Output the [x, y] coordinate of the center of the cell containing the given text.  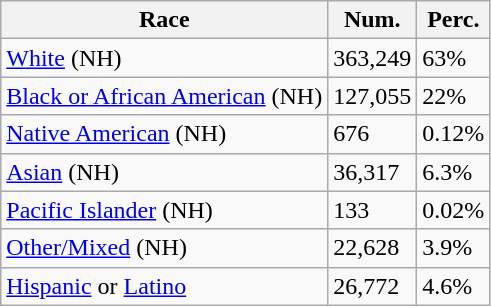
Perc. [454, 20]
3.9% [454, 248]
Race [164, 20]
363,249 [372, 58]
Black or African American (NH) [164, 96]
0.02% [454, 210]
Pacific Islander (NH) [164, 210]
36,317 [372, 172]
Num. [372, 20]
White (NH) [164, 58]
Asian (NH) [164, 172]
22,628 [372, 248]
0.12% [454, 134]
26,772 [372, 286]
63% [454, 58]
Hispanic or Latino [164, 286]
676 [372, 134]
22% [454, 96]
Native American (NH) [164, 134]
6.3% [454, 172]
133 [372, 210]
Other/Mixed (NH) [164, 248]
127,055 [372, 96]
4.6% [454, 286]
